Locate the cell with the specified text and output its (x, y) center coordinate. 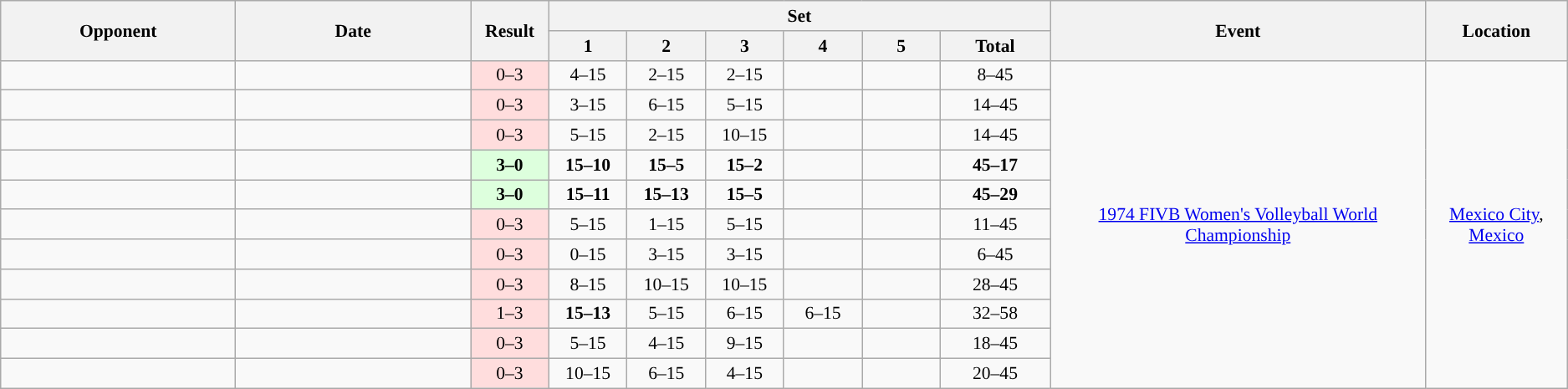
Opponent (119, 30)
Total (995, 46)
1 (588, 46)
8–15 (588, 284)
32–58 (995, 314)
45–17 (995, 165)
4 (823, 46)
5 (901, 46)
0–15 (588, 254)
45–29 (995, 195)
2 (667, 46)
20–45 (995, 374)
1974 FIVB Women's Volleyball World Championship (1239, 224)
11–45 (995, 225)
1–3 (510, 314)
9–15 (745, 344)
Result (510, 30)
15–2 (745, 165)
Date (353, 30)
18–45 (995, 344)
Set (799, 16)
Mexico City, Mexico (1497, 224)
28–45 (995, 284)
15–10 (588, 165)
6–45 (995, 254)
15–11 (588, 195)
Location (1497, 30)
8–45 (995, 75)
3 (745, 46)
1–15 (667, 225)
Event (1239, 30)
